Return [X, Y] of the center of cell containing provided text 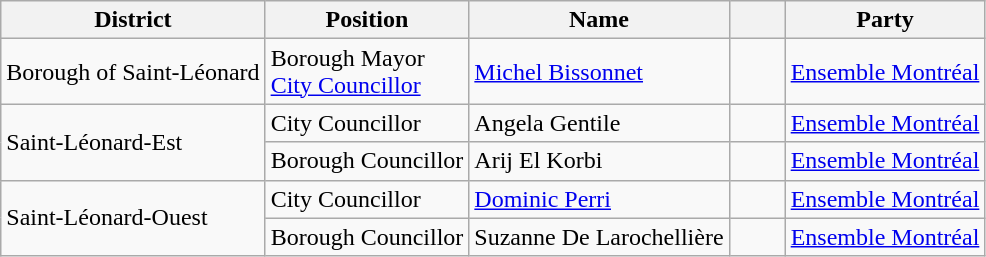
District [133, 20]
Arij El Korbi [599, 161]
Position [367, 20]
Saint-Léonard-Ouest [133, 218]
Michel Bissonnet [599, 72]
Party [885, 20]
Borough MayorCity Councillor [367, 72]
Saint-Léonard-Est [133, 142]
Angela Gentile [599, 123]
Dominic Perri [599, 199]
Name [599, 20]
Borough of Saint-Léonard [133, 72]
Suzanne De Larochellière [599, 237]
